Locate the cell with the specified text and output its (x, y) center coordinate. 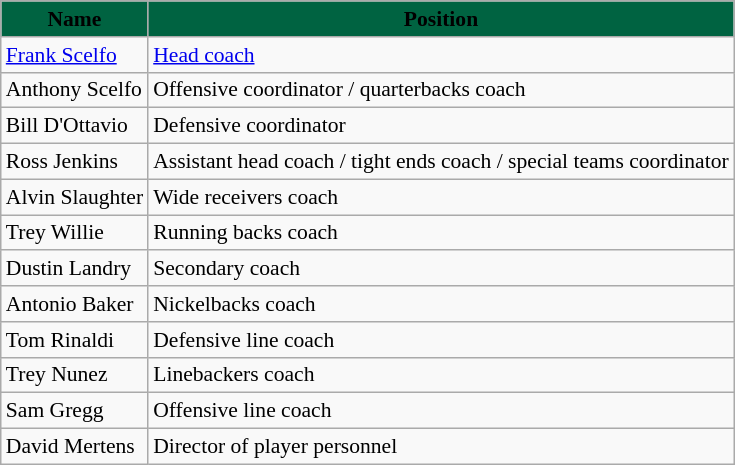
Secondary coach (441, 269)
Nickelbacks coach (441, 304)
Wide receivers coach (441, 197)
Trey Nunez (74, 375)
Trey Willie (74, 233)
Director of player personnel (441, 447)
Frank Scelfo (74, 55)
Offensive coordinator / quarterbacks coach (441, 90)
Bill D'Ottavio (74, 126)
Defensive line coach (441, 340)
Assistant head coach / tight ends coach / special teams coordinator (441, 162)
Head coach (441, 55)
Position (441, 19)
Antonio Baker (74, 304)
Dustin Landry (74, 269)
Running backs coach (441, 233)
Ross Jenkins (74, 162)
Tom Rinaldi (74, 340)
Anthony Scelfo (74, 90)
Alvin Slaughter (74, 197)
Linebackers coach (441, 375)
Defensive coordinator (441, 126)
David Mertens (74, 447)
Sam Gregg (74, 411)
Offensive line coach (441, 411)
Name (74, 19)
